Return (X, Y) of the center of cell containing provided text 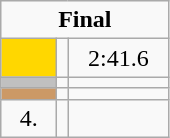
4. (29, 118)
2:41.6 (118, 58)
Final (85, 20)
